Extract the [x, y] coordinate from the center of the cell holding the provided text.  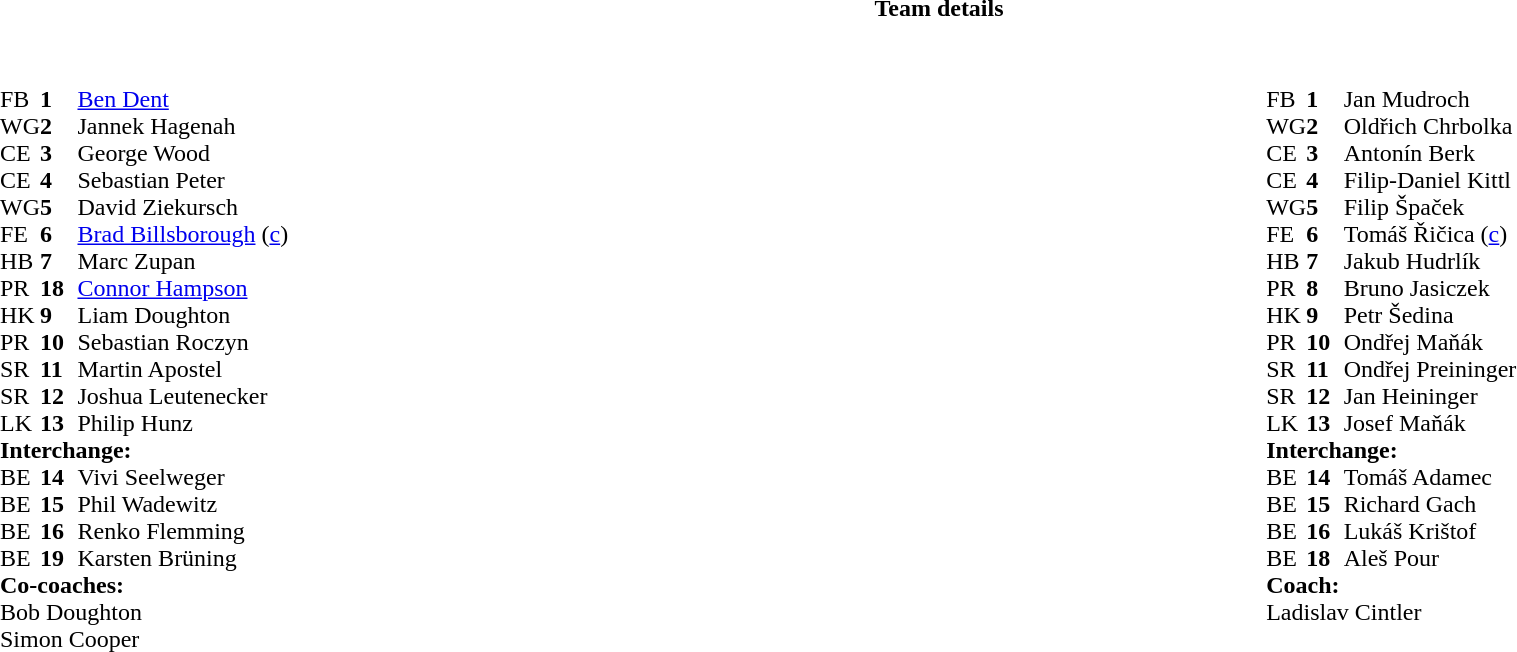
Jan Heininger [1430, 396]
Liam Doughton [182, 316]
Karsten Brüning [182, 558]
Petr Šedina [1430, 316]
Aleš Pour [1430, 558]
Phil Wadewitz [182, 504]
8 [1325, 288]
Joshua Leutenecker [182, 396]
Richard Gach [1430, 504]
Tomáš Adamec [1430, 478]
Renko Flemming [182, 532]
Jan Mudroch [1430, 100]
Lukáš Krištof [1430, 532]
Brad Billsborough (c) [182, 234]
Jakub Hudrlík [1430, 262]
Co-coaches: [144, 586]
Ben Dent [182, 100]
Vivi Seelweger [182, 478]
Antonín Berk [1430, 154]
Tomáš Řičica (c) [1430, 234]
Marc Zupan [182, 262]
Martin Apostel [182, 370]
David Ziekursch [182, 208]
George Wood [182, 154]
Oldřich Chrbolka [1430, 126]
Sebastian Roczyn [182, 342]
Ondřej Maňák [1430, 342]
Philip Hunz [182, 424]
Jannek Hagenah [182, 126]
Filip Špaček [1430, 208]
Bruno Jasiczek [1430, 288]
Coach: [1391, 586]
Sebastian Peter [182, 180]
19 [59, 558]
Connor Hampson [182, 288]
Ondřej Preininger [1430, 370]
Josef Maňák [1430, 424]
Filip-Daniel Kittl [1430, 180]
